Detect which cell encompasses the target text, then output its (X, Y) center coordinate. 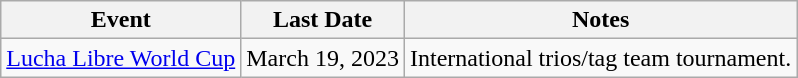
Last Date (323, 20)
Event (121, 20)
International trios/tag team tournament. (600, 58)
Lucha Libre World Cup (121, 58)
March 19, 2023 (323, 58)
Notes (600, 20)
